Extract the [x, y] coordinate from the center of the cell holding the provided text.  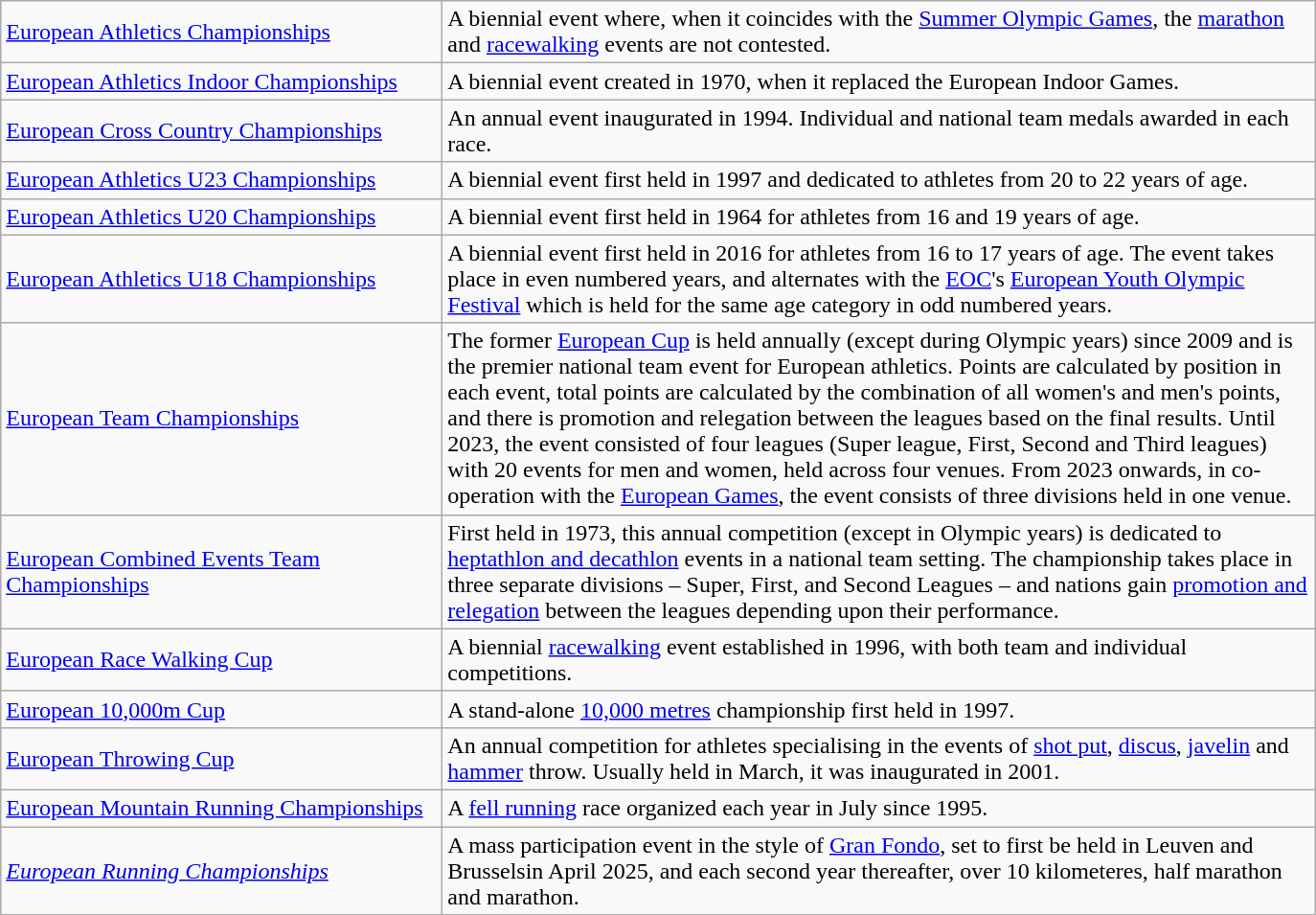
A biennial racewalking event established in 1996, with both team and individual competitions. [879, 659]
A biennial event first held in 1997 and dedicated to athletes from 20 to 22 years of age. [879, 180]
European Athletics U20 Championships [222, 217]
A stand-alone 10,000 metres championship first held in 1997. [879, 709]
European Athletics Championships [222, 33]
European Athletics U18 Championships [222, 279]
A biennial event created in 1970, when it replaced the European Indoor Games. [879, 81]
European Athletics Indoor Championships [222, 81]
European Mountain Running Championships [222, 808]
A biennial event where, when it coincides with the Summer Olympic Games, the marathon and racewalking events are not contested. [879, 33]
European Race Walking Cup [222, 659]
A biennial event first held in 1964 for athletes from 16 and 19 years of age. [879, 217]
European 10,000m Cup [222, 709]
European Team Championships [222, 419]
An annual event inaugurated in 1994. Individual and national team medals awarded in each race. [879, 130]
A fell running race organized each year in July since 1995. [879, 808]
European Athletics U23 Championships [222, 180]
European Combined Events Team Championships [222, 571]
European Throwing Cup [222, 759]
European Running Championships [222, 870]
European Cross Country Championships [222, 130]
